Scan for the cell matching the given text and deliver its [X, Y] coordinate at center. 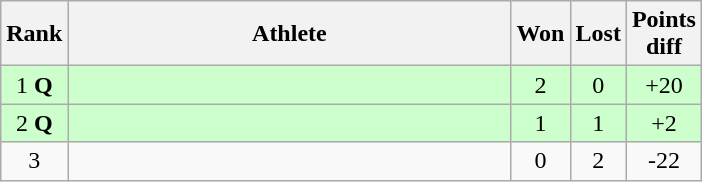
3 [34, 161]
+20 [664, 85]
Rank [34, 34]
1 Q [34, 85]
+2 [664, 123]
Athlete [290, 34]
-22 [664, 161]
2 Q [34, 123]
Won [540, 34]
Lost [598, 34]
Pointsdiff [664, 34]
